Detect which cell encompasses the target text, then output its [x, y] center coordinate. 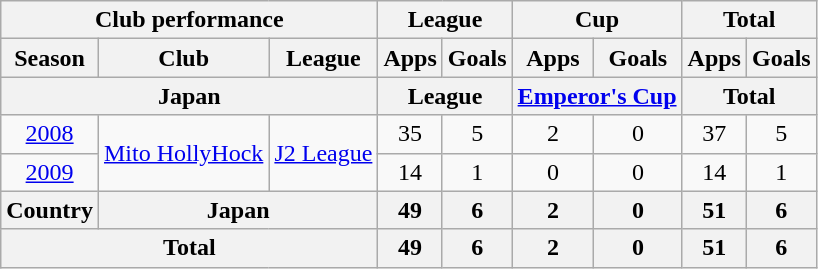
Country [50, 210]
J2 League [324, 153]
Emperor's Cup [597, 96]
Club performance [190, 20]
35 [410, 134]
2008 [50, 134]
37 [714, 134]
Mito HollyHock [183, 153]
Cup [597, 20]
2009 [50, 172]
Season [50, 58]
Club [183, 58]
